Provide the [X, Y] coordinate of the cell's center where the given text is located.  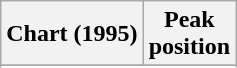
Peakposition [189, 34]
Chart (1995) [72, 34]
